Return [X, Y] of the center of cell containing provided text 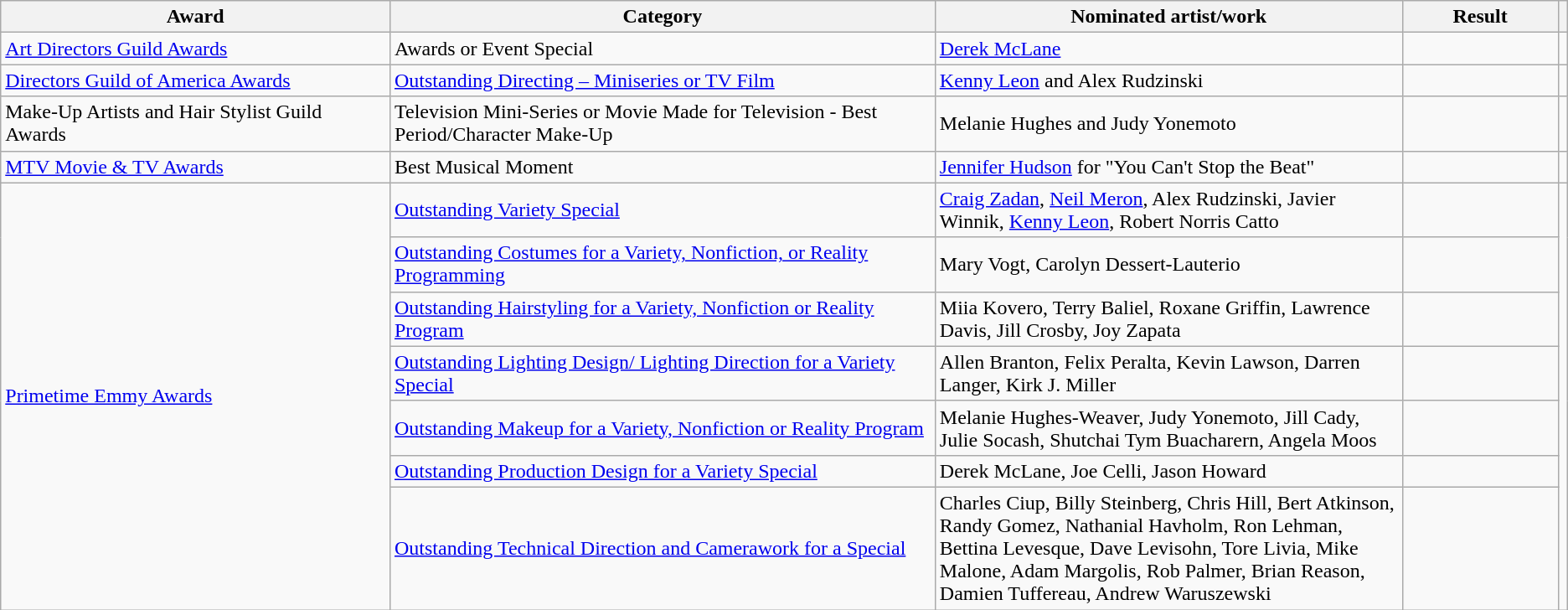
Miia Kovero, Terry Baliel, Roxane Griffin, Lawrence Davis, Jill Crosby, Joy Zapata [1168, 318]
Melanie Hughes and Judy Yonemoto [1168, 124]
Directors Guild of America Awards [196, 80]
Jennifer Hudson for "You Can't Stop the Beat" [1168, 167]
Mary Vogt, Carolyn Dessert-Lauterio [1168, 265]
MTV Movie & TV Awards [196, 167]
Outstanding Hairstyling for a Variety, Nonfiction or Reality Program [662, 318]
Outstanding Makeup for a Variety, Nonfiction or Reality Program [662, 427]
Outstanding Production Design for a Variety Special [662, 471]
Category [662, 17]
Melanie Hughes-Weaver, Judy Yonemoto, Jill Cady, Julie Socash, Shutchai Tym Buacharern, Angela Moos [1168, 427]
Award [196, 17]
Awards or Event Special [662, 49]
Allen Branton, Felix Peralta, Kevin Lawson, Darren Langer, Kirk J. Miller [1168, 374]
Outstanding Costumes for a Variety, Nonfiction, or Reality Programming [662, 265]
Outstanding Technical Direction and Camerawork for a Special [662, 548]
Kenny Leon and Alex Rudzinski [1168, 80]
Derek McLane, Joe Celli, Jason Howard [1168, 471]
Result [1480, 17]
Craig Zadan, Neil Meron, Alex Rudzinski, Javier Winnik, Kenny Leon, Robert Norris Catto [1168, 209]
Best Musical Moment [662, 167]
Outstanding Variety Special [662, 209]
Primetime Emmy Awards [196, 395]
Outstanding Directing – Miniseries or TV Film [662, 80]
Make-Up Artists and Hair Stylist Guild Awards [196, 124]
Outstanding Lighting Design/ Lighting Direction for a Variety Special [662, 374]
Art Directors Guild Awards [196, 49]
Nominated artist/work [1168, 17]
Derek McLane [1168, 49]
Television Mini-Series or Movie Made for Television - Best Period/Character Make-Up [662, 124]
